Find where the given text appears and provide that cell's center as (x, y) coordinate. 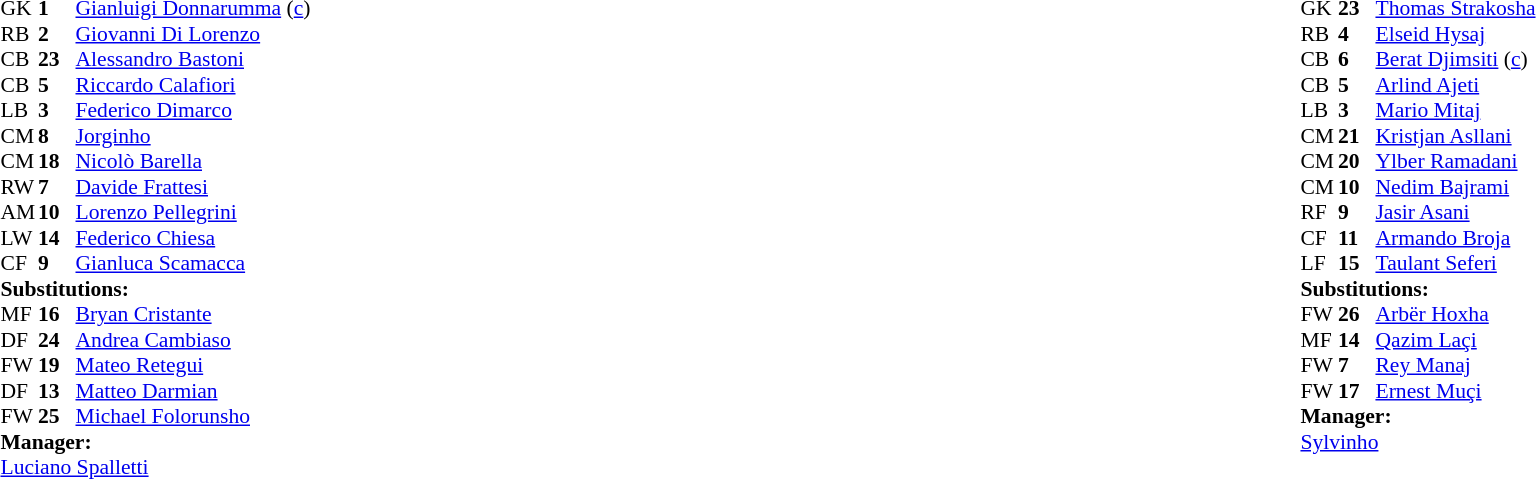
Alessandro Bastoni (194, 59)
Jasir Asani (1455, 213)
16 (57, 315)
Giovanni Di Lorenzo (194, 34)
Andrea Cambiaso (194, 340)
25 (57, 417)
Bryan Cristante (194, 315)
Gianluca Scamacca (194, 263)
13 (57, 391)
Ylber Ramadani (1455, 161)
17 (1357, 391)
Michael Folorunsho (194, 417)
21 (1357, 136)
Sylvinho (1418, 442)
Lorenzo Pellegrini (194, 213)
RW (19, 187)
Nicolò Barella (194, 161)
Davide Frattesi (194, 187)
18 (57, 161)
Mario Mitaj (1455, 111)
2 (57, 34)
Matteo Darmian (194, 391)
Arlind Ajeti (1455, 85)
23 (57, 59)
RF (1319, 213)
Rey Manaj (1455, 365)
LF (1319, 263)
Taulant Seferi (1455, 263)
20 (1357, 161)
Federico Chiesa (194, 238)
6 (1357, 59)
Federico Dimarco (194, 111)
Mateo Retegui (194, 365)
AM (19, 213)
Elseid Hysaj (1455, 34)
26 (1357, 315)
Riccardo Calafiori (194, 85)
19 (57, 365)
Ernest Muçi (1455, 391)
Berat Djimsiti (c) (1455, 59)
Arbër Hoxha (1455, 315)
Kristjan Asllani (1455, 136)
15 (1357, 263)
24 (57, 340)
4 (1357, 34)
11 (1357, 238)
Qazim Laçi (1455, 340)
Jorginho (194, 136)
LW (19, 238)
Armando Broja (1455, 238)
Nedim Bajrami (1455, 187)
8 (57, 136)
